Return (x, y) of the center of cell containing provided text 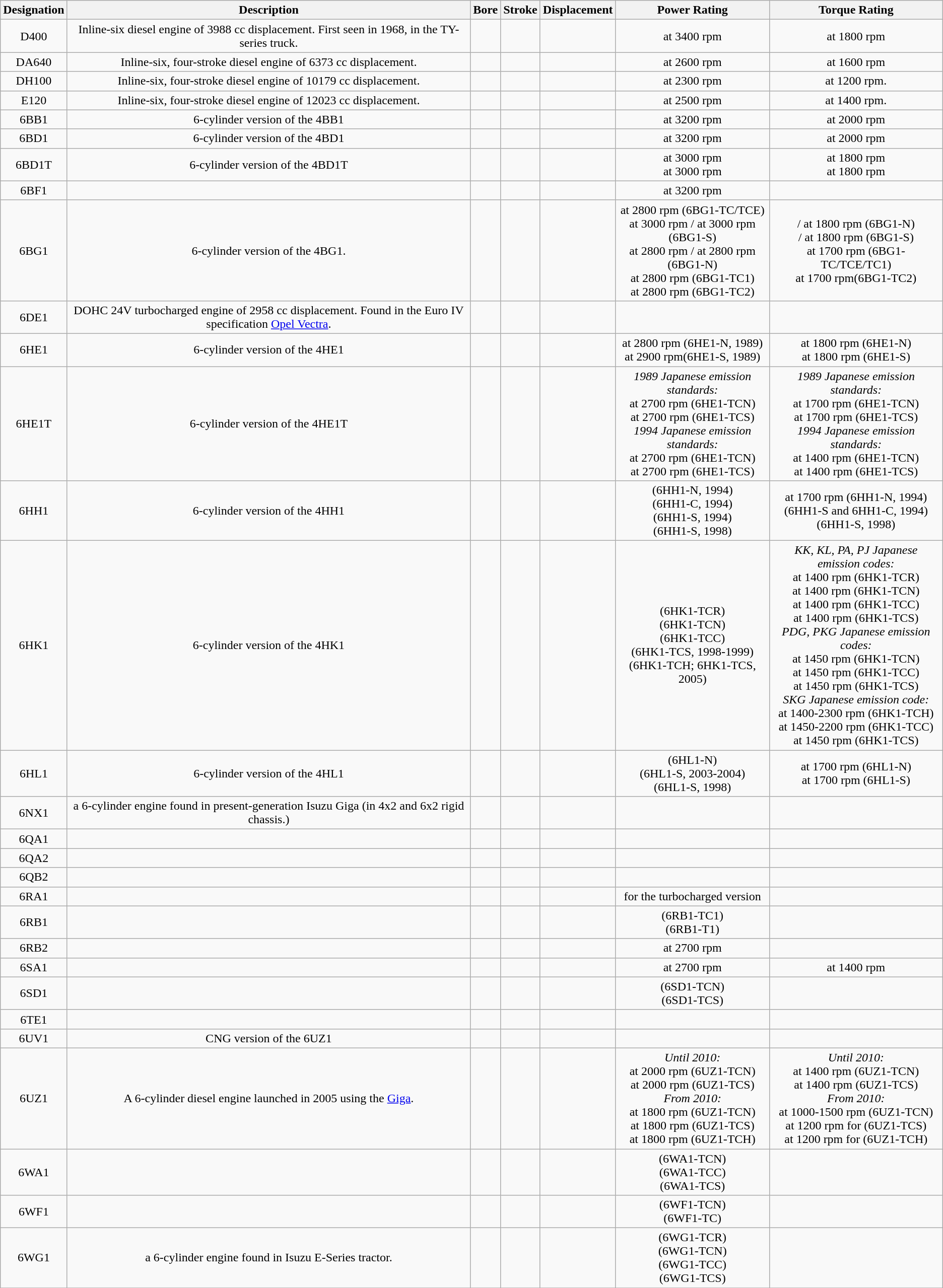
(6HL1-N) (6HL1-S, 2003-2004) (6HL1-S, 1998) (692, 773)
at 2800 rpm (6BG1-TC/TCE) at 3000 rpm / at 3000 rpm (6BG1-S) at 2800 rpm / at 2800 rpm (6BG1-N) at 2800 rpm (6BG1-TC1) at 2800 rpm (6BG1-TC2) (692, 250)
/ at 1800 rpm (6BG1-N) / at 1800 rpm (6BG1-S) at 1700 rpm (6BG1-TC/TCE/TC1) at 1700 rpm(6BG1-TC2) (856, 250)
6WA1 (34, 1172)
DH100 (34, 81)
Bore (486, 10)
6SA1 (34, 967)
(6RB1-TC1) (6RB1-T1) (692, 922)
at 3400 rpm (692, 36)
at 1700 rpm (6HH1-N, 1994) (6HH1-S and 6HH1-C, 1994) (6HH1-S, 1998) (856, 511)
at 2500 rpm (692, 100)
6BG1 (34, 250)
6WG1 (34, 1258)
for the turbocharged version (692, 896)
6-cylinder version of the 4BG1. (269, 250)
6HH1 (34, 511)
6RA1 (34, 896)
(6WF1-TCN)(6WF1-TC) (692, 1211)
6WF1 (34, 1211)
6HE1T (34, 424)
at 2300 rpm (692, 81)
Power Rating (692, 10)
6-cylinder version of the 4BD1T (269, 164)
at 1700 rpm (6HL1-N) at 1700 rpm (6HL1-S) (856, 773)
at 3000 rpm at 3000 rpm (692, 164)
Torque Rating (856, 10)
(6SD1-TCN) (6SD1-TCS) (692, 993)
6RB1 (34, 922)
at 2600 rpm (692, 62)
6BD1 (34, 138)
(6WG1-TCR) (6WG1-TCN) (6WG1-TCC) (6WG1-TCS) (692, 1258)
Inline-six diesel engine of 3988 cc displacement. First seen in 1968, in the TY-series truck. (269, 36)
6QB2 (34, 877)
Inline-six, four-stroke diesel engine of 6373 cc displacement. (269, 62)
CNG version of the 6UZ1 (269, 1038)
A 6-cylinder diesel engine launched in 2005 using the Giga. (269, 1098)
E120 (34, 100)
at 1800 rpm (856, 36)
Stroke (521, 10)
at 2800 rpm (6HE1-N, 1989) at 2900 rpm(6HE1-S, 1989) (692, 349)
Inline-six, four-stroke diesel engine of 12023 cc displacement. (269, 100)
at 1400 rpm. (856, 100)
D400 (34, 36)
6-cylinder version of the 4HH1 (269, 511)
6UV1 (34, 1038)
6BF1 (34, 190)
6-cylinder version of the 4HE1T (269, 424)
(6HK1-TCR) (6HK1-TCN) (6HK1-TCC) (6HK1-TCS, 1998-1999) (6HK1-TCH; 6HK1-TCS, 2005) (692, 646)
Description (269, 10)
Inline-six, four-stroke diesel engine of 10179 cc displacement. (269, 81)
6HL1 (34, 773)
6QA1 (34, 839)
6-cylinder version of the 4HK1 (269, 646)
6RB2 (34, 948)
6DE1 (34, 317)
(6HH1-N, 1994) (6HH1-C, 1994) (6HH1-S, 1994) (6HH1-S, 1998) (692, 511)
at 1800 rpm at 1800 rpm (856, 164)
6-cylinder version of the 4BB1 (269, 119)
6BB1 (34, 119)
at 1600 rpm (856, 62)
Displacement (578, 10)
(6WA1-TCN) (6WA1-TCC) (6WA1-TCS) (692, 1172)
6HK1 (34, 646)
DOHC 24V turbocharged engine of 2958 cc displacement. Found in the Euro IV specification Opel Vectra. (269, 317)
6-cylinder version of the 4HL1 (269, 773)
6QA2 (34, 858)
at 1400 rpm (856, 967)
6UZ1 (34, 1098)
6HE1 (34, 349)
6TE1 (34, 1019)
6-cylinder version of the 4HE1 (269, 349)
a 6-cylinder engine found in Isuzu E-Series tractor. (269, 1258)
6-cylinder version of the 4BD1 (269, 138)
Until 2010: at 2000 rpm (6UZ1-TCN) at 2000 rpm (6UZ1-TCS)From 2010: at 1800 rpm (6UZ1-TCN) at 1800 rpm (6UZ1-TCS) at 1800 rpm (6UZ1-TCH) (692, 1098)
Until 2010: at 1400 rpm (6UZ1-TCN) at 1400 rpm (6UZ1-TCS)From 2010: at 1000-1500 rpm (6UZ1-TCN) at 1200 rpm for (6UZ1-TCS) at 1200 rpm for (6UZ1-TCH) (856, 1098)
Designation (34, 10)
6NX1 (34, 813)
at 1200 rpm. (856, 81)
6SD1 (34, 993)
DA640 (34, 62)
at 1800 rpm (6HE1-N) at 1800 rpm (6HE1-S) (856, 349)
a 6-cylinder engine found in present-generation Isuzu Giga (in 4x2 and 6x2 rigid chassis.) (269, 813)
6BD1T (34, 164)
